Scan for the cell matching the given text and deliver its [x, y] coordinate at center. 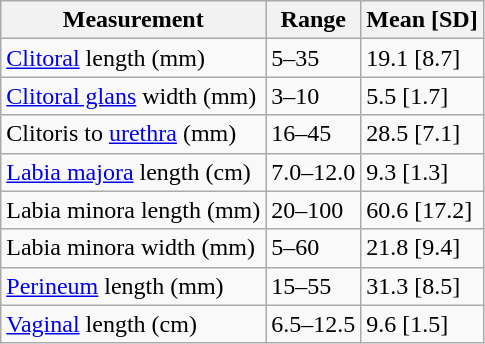
Range [314, 20]
16–45 [314, 134]
3–10 [314, 96]
Labia majora length (cm) [134, 172]
Measurement [134, 20]
7.0–12.0 [314, 172]
20–100 [314, 210]
15–55 [314, 286]
Clitoral glans width (mm) [134, 96]
Mean [SD] [422, 20]
Perineum length (mm) [134, 286]
Clitoris to urethra (mm) [134, 134]
9.6 [1.5] [422, 324]
5.5 [1.7] [422, 96]
31.3 [8.5] [422, 286]
Labia minora length (mm) [134, 210]
19.1 [8.7] [422, 58]
9.3 [1.3] [422, 172]
28.5 [7.1] [422, 134]
Clitoral length (mm) [134, 58]
6.5–12.5 [314, 324]
Vaginal length (cm) [134, 324]
21.8 [9.4] [422, 248]
60.6 [17.2] [422, 210]
5–35 [314, 58]
5–60 [314, 248]
Labia minora width (mm) [134, 248]
